Identify which cell holds the provided text, then report its [X, Y] central coordinate. 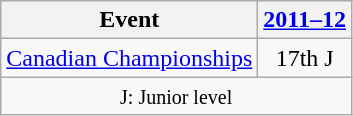
2011–12 [305, 20]
17th J [305, 58]
Canadian Championships [130, 58]
Event [130, 20]
J: Junior level [176, 96]
